Extract the [X, Y] coordinate from the center of the cell holding the provided text.  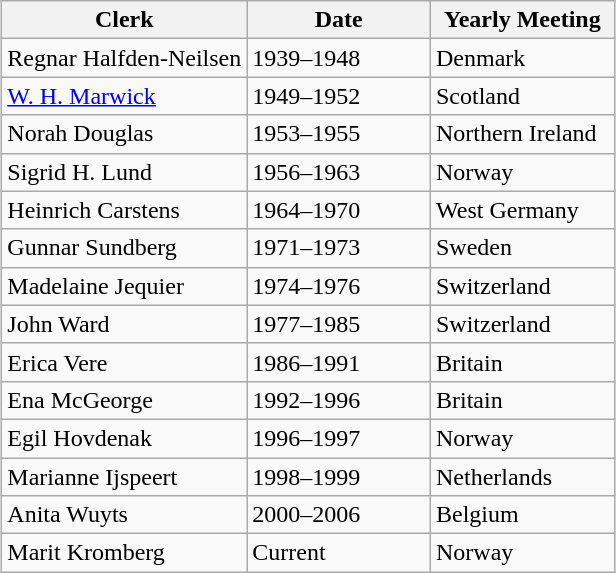
Scotland [522, 96]
1992–1996 [339, 400]
1986–1991 [339, 362]
1939–1948 [339, 58]
1953–1955 [339, 134]
1971–1973 [339, 248]
Madelaine Jequier [124, 286]
Belgium [522, 515]
Netherlands [522, 477]
1956–1963 [339, 172]
1998–1999 [339, 477]
Clerk [124, 20]
Anita Wuyts [124, 515]
1949–1952 [339, 96]
1996–1997 [339, 438]
1974–1976 [339, 286]
Erica Vere [124, 362]
Marianne Ijspeert [124, 477]
Yearly Meeting [522, 20]
Northern Ireland [522, 134]
John Ward [124, 324]
Sigrid H. Lund [124, 172]
Date [339, 20]
Gunnar Sundberg [124, 248]
Regnar Halfden-Neilsen [124, 58]
Denmark [522, 58]
Marit Kromberg [124, 553]
Ena McGeorge [124, 400]
2000–2006 [339, 515]
1977–1985 [339, 324]
1964–1970 [339, 210]
West Germany [522, 210]
W. H. Marwick [124, 96]
Egil Hovdenak [124, 438]
Sweden [522, 248]
Current [339, 553]
Heinrich Carstens [124, 210]
Norah Douglas [124, 134]
